Capture the cell that displays the provided text and extract its (x, y) central coordinate. 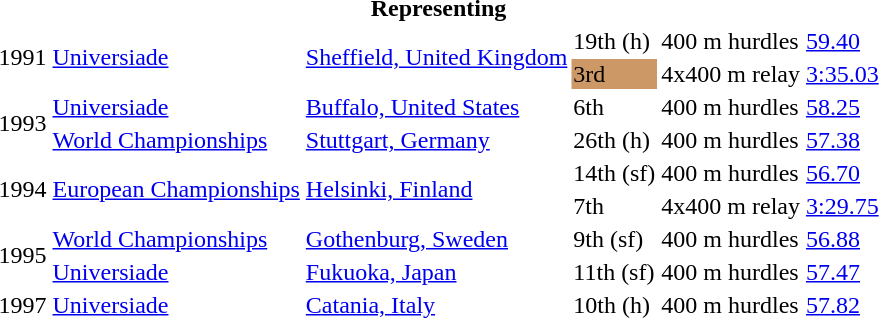
19th (h) (614, 41)
Buffalo, United States (436, 107)
11th (sf) (614, 272)
Gothenburg, Sweden (436, 239)
7th (614, 206)
14th (sf) (614, 173)
Helsinki, Finland (436, 190)
26th (h) (614, 140)
Fukuoka, Japan (436, 272)
Stuttgart, Germany (436, 140)
Sheffield, United Kingdom (436, 58)
European Championships (176, 190)
3rd (614, 74)
6th (614, 107)
9th (sf) (614, 239)
